Detect which cell encompasses the target text, then output its [x, y] center coordinate. 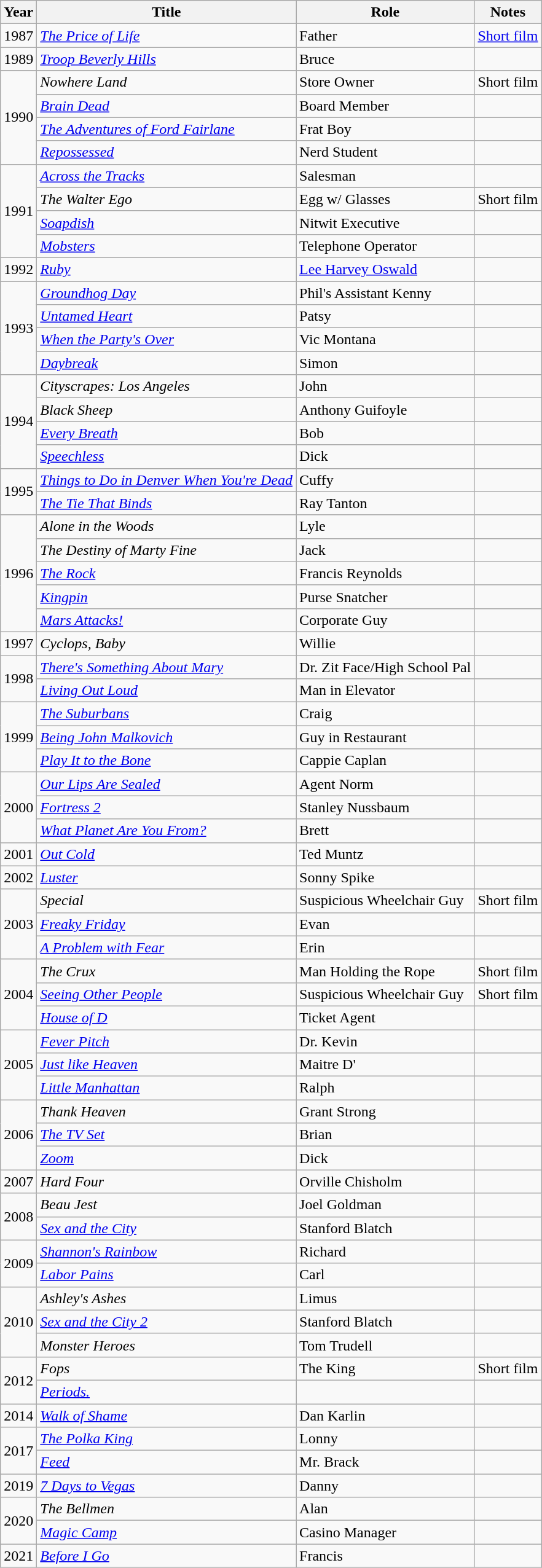
Every Breath [167, 433]
Sonny Spike [385, 877]
Walk of Shame [167, 1415]
The Tie That Binds [167, 503]
2005 [18, 1065]
The Crux [167, 971]
2000 [18, 807]
2014 [18, 1415]
1991 [18, 211]
Role [385, 12]
Ticket Agent [385, 1017]
Cappie Caplan [385, 761]
1999 [18, 737]
Brian [385, 1135]
Maitre D' [385, 1065]
Joel Goldman [385, 1205]
Lonny [385, 1439]
2001 [18, 854]
Nitwit Executive [385, 222]
1997 [18, 643]
Telephone Operator [385, 246]
1987 [18, 36]
The Bellmen [167, 1509]
The Destiny of Marty Fine [167, 550]
Tom Trudell [385, 1345]
Patsy [385, 316]
Egg w/ Glasses [385, 199]
Guy in Restaurant [385, 737]
Board Member [385, 106]
Ralph [385, 1088]
Labor Pains [167, 1275]
Across the Tracks [167, 176]
Store Owner [385, 82]
1998 [18, 678]
When the Party's Over [167, 340]
Play It to the Bone [167, 761]
Luster [167, 877]
Craig [385, 714]
1994 [18, 421]
Limus [385, 1298]
2010 [18, 1322]
Lyle [385, 527]
Mobsters [167, 246]
Nerd Student [385, 152]
Sex and the City [167, 1228]
Ted Muntz [385, 854]
John [385, 386]
Francis Reynolds [385, 573]
Shannon's Rainbow [167, 1252]
Being John Malkovich [167, 737]
Fops [167, 1368]
A Problem with Fear [167, 947]
Thank Heaven [167, 1111]
Untamed Heart [167, 316]
Purse Snatcher [385, 597]
2009 [18, 1263]
Anthony Guifoyle [385, 410]
Alone in the Woods [167, 527]
2004 [18, 994]
2019 [18, 1486]
Erin [385, 947]
Periods. [167, 1392]
1996 [18, 573]
2020 [18, 1521]
Grant Strong [385, 1111]
Stanley Nussbaum [385, 807]
Dan Karlin [385, 1415]
Richard [385, 1252]
Zoom [167, 1158]
Carl [385, 1275]
Little Manhattan [167, 1088]
1990 [18, 117]
1993 [18, 328]
Things to Do in Denver When You're Dead [167, 480]
Our Lips Are Sealed [167, 784]
Year [18, 12]
Simon [385, 363]
Fever Pitch [167, 1041]
Casino Manager [385, 1532]
Cityscrapes: Los Angeles [167, 386]
1989 [18, 59]
Ruby [167, 269]
Jack [385, 550]
Willie [385, 643]
Cuffy [385, 480]
Feed [167, 1462]
Dr. Zit Face/High School Pal [385, 667]
The Walter Ego [167, 199]
Kingpin [167, 597]
Frat Boy [385, 129]
The Polka King [167, 1439]
Lee Harvey Oswald [385, 269]
Freaky Friday [167, 924]
Groundhog Day [167, 293]
Repossessed [167, 152]
Danny [385, 1486]
Troop Beverly Hills [167, 59]
Phil's Assistant Kenny [385, 293]
2002 [18, 877]
House of D [167, 1017]
Brett [385, 831]
2007 [18, 1182]
Daybreak [167, 363]
2017 [18, 1451]
Ray Tanton [385, 503]
Special [167, 901]
2003 [18, 924]
Francis [385, 1556]
Title [167, 12]
The Rock [167, 573]
What Planet Are You From? [167, 831]
Corporate Guy [385, 620]
Hard Four [167, 1182]
Bob [385, 433]
The Adventures of Ford Fairlane [167, 129]
Evan [385, 924]
Cyclops, Baby [167, 643]
Vic Montana [385, 340]
2012 [18, 1380]
Soapdish [167, 222]
The Suburbans [167, 714]
Alan [385, 1509]
Seeing Other People [167, 994]
1995 [18, 492]
Living Out Loud [167, 691]
Notes [508, 12]
Nowhere Land [167, 82]
Fortress 2 [167, 807]
Sex and the City 2 [167, 1322]
Beau Jest [167, 1205]
Orville Chisholm [385, 1182]
2021 [18, 1556]
Salesman [385, 176]
Agent Norm [385, 784]
The Price of Life [167, 36]
The TV Set [167, 1135]
Mr. Brack [385, 1462]
Bruce [385, 59]
2008 [18, 1217]
2006 [18, 1135]
The King [385, 1368]
7 Days to Vegas [167, 1486]
Speechless [167, 457]
Mars Attacks! [167, 620]
1992 [18, 269]
Out Cold [167, 854]
Ashley's Ashes [167, 1298]
Man in Elevator [385, 691]
Man Holding the Rope [385, 971]
Magic Camp [167, 1532]
Brain Dead [167, 106]
There's Something About Mary [167, 667]
Before I Go [167, 1556]
Black Sheep [167, 410]
Father [385, 36]
Just like Heaven [167, 1065]
Dr. Kevin [385, 1041]
Monster Heroes [167, 1345]
